Extract the (x, y) coordinate from the center of the cell holding the provided text.  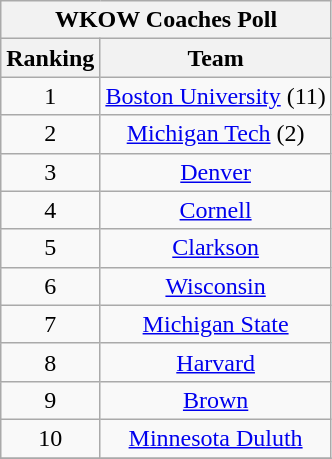
Wisconsin (216, 286)
7 (50, 324)
Boston University (11) (216, 96)
Harvard (216, 362)
10 (50, 438)
5 (50, 248)
8 (50, 362)
9 (50, 400)
Denver (216, 172)
2 (50, 134)
Michigan Tech (2) (216, 134)
4 (50, 210)
Michigan State (216, 324)
Clarkson (216, 248)
Cornell (216, 210)
Brown (216, 400)
Team (216, 58)
Ranking (50, 58)
WKOW Coaches Poll (166, 20)
6 (50, 286)
3 (50, 172)
Minnesota Duluth (216, 438)
1 (50, 96)
